Determine the (X, Y) coordinate at the center of the cell enclosing the given text.  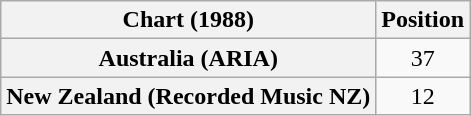
Australia (ARIA) (188, 58)
Chart (1988) (188, 20)
Position (423, 20)
New Zealand (Recorded Music NZ) (188, 96)
37 (423, 58)
12 (423, 96)
